Determine the (X, Y) coordinate at the center of the cell enclosing the given text.  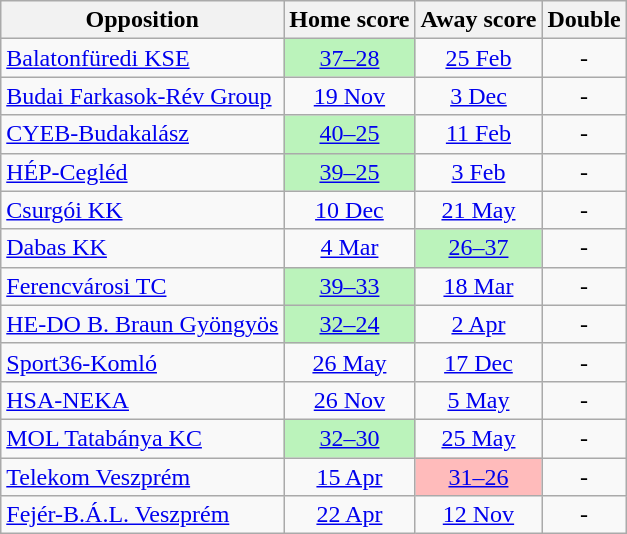
Fejér-B.Á.L. Veszprém (142, 515)
CYEB-Budakalász (142, 134)
25 May (478, 438)
Csurgói KK (142, 210)
40–25 (350, 134)
26–37 (478, 248)
32–24 (350, 324)
10 Dec (350, 210)
18 Mar (478, 286)
HÉP-Cegléd (142, 172)
11 Feb (478, 134)
15 Apr (350, 477)
19 Nov (350, 96)
17 Dec (478, 362)
Double (584, 20)
3 Dec (478, 96)
Opposition (142, 20)
26 Nov (350, 400)
Ferencvárosi TC (142, 286)
39–25 (350, 172)
32–30 (350, 438)
12 Nov (478, 515)
25 Feb (478, 58)
Budai Farkasok-Rév Group (142, 96)
26 May (350, 362)
HE-DO B. Braun Gyöngyös (142, 324)
3 Feb (478, 172)
MOL Tatabánya KC (142, 438)
Home score (350, 20)
Sport36-Komló (142, 362)
Balatonfüredi KSE (142, 58)
Telekom Veszprém (142, 477)
31–26 (478, 477)
21 May (478, 210)
37–28 (350, 58)
Dabas KK (142, 248)
5 May (478, 400)
4 Mar (350, 248)
HSA-NEKA (142, 400)
22 Apr (350, 515)
Away score (478, 20)
39–33 (350, 286)
2 Apr (478, 324)
